Extract the (X, Y) coordinate from the center of the cell holding the provided text.  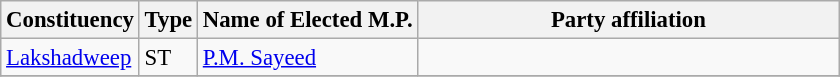
P.M. Sayeed (307, 58)
Constituency (70, 20)
ST (168, 58)
Party affiliation (628, 20)
Name of Elected M.P. (307, 20)
Type (168, 20)
Lakshadweep (70, 58)
